Detect which cell encompasses the target text, then output its (X, Y) center coordinate. 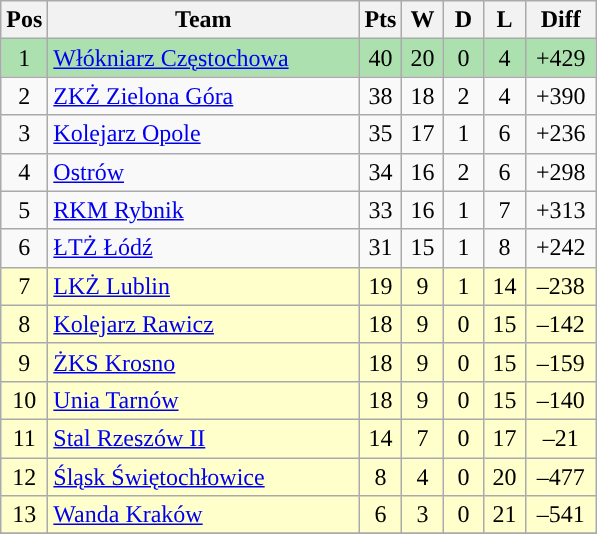
Śląsk Świętochłowice (204, 477)
19 (380, 286)
Kolejarz Opole (204, 134)
Diff (560, 20)
Pos (24, 20)
+236 (560, 134)
–238 (560, 286)
Kolejarz Rawicz (204, 324)
L (504, 20)
ŁTŻ Łódź (204, 248)
33 (380, 210)
+429 (560, 58)
Włókniarz Częstochowa (204, 58)
–477 (560, 477)
+298 (560, 172)
–142 (560, 324)
13 (24, 515)
40 (380, 58)
5 (24, 210)
11 (24, 438)
–140 (560, 400)
D (464, 20)
35 (380, 134)
31 (380, 248)
Ostrów (204, 172)
Pts (380, 20)
21 (504, 515)
12 (24, 477)
38 (380, 96)
–541 (560, 515)
+242 (560, 248)
Unia Tarnów (204, 400)
10 (24, 400)
ZKŻ Zielona Góra (204, 96)
–159 (560, 362)
34 (380, 172)
W (422, 20)
RKM Rybnik (204, 210)
ŻKS Krosno (204, 362)
Stal Rzeszów II (204, 438)
+313 (560, 210)
–21 (560, 438)
+390 (560, 96)
LKŻ Lublin (204, 286)
Wanda Kraków (204, 515)
Team (204, 20)
